Scan for the cell matching the given text and deliver its [X, Y] coordinate at center. 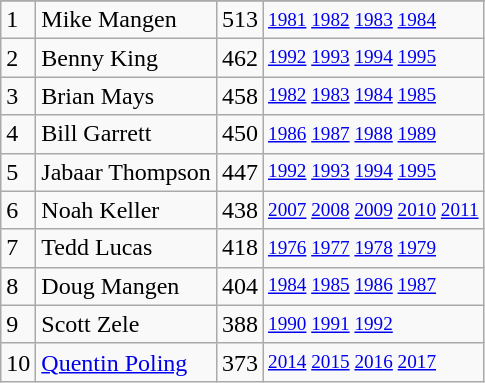
1976 1977 1978 1979 [373, 248]
9 [18, 324]
Benny King [126, 58]
Quentin Poling [126, 362]
462 [240, 58]
Mike Mangen [126, 20]
7 [18, 248]
513 [240, 20]
418 [240, 248]
3 [18, 96]
388 [240, 324]
2014 2015 2016 2017 [373, 362]
Bill Garrett [126, 134]
4 [18, 134]
373 [240, 362]
1984 1985 1986 1987 [373, 286]
2 [18, 58]
404 [240, 286]
447 [240, 172]
1982 1983 1984 1985 [373, 96]
1990 1991 1992 [373, 324]
1 [18, 20]
458 [240, 96]
Tedd Lucas [126, 248]
1981 1982 1983 1984 [373, 20]
Brian Mays [126, 96]
2007 2008 2009 2010 2011 [373, 210]
10 [18, 362]
Scott Zele [126, 324]
Jabaar Thompson [126, 172]
Noah Keller [126, 210]
450 [240, 134]
8 [18, 286]
6 [18, 210]
5 [18, 172]
1986 1987 1988 1989 [373, 134]
438 [240, 210]
Doug Mangen [126, 286]
